Provide the [x, y] coordinate of the cell's center where the given text is located.  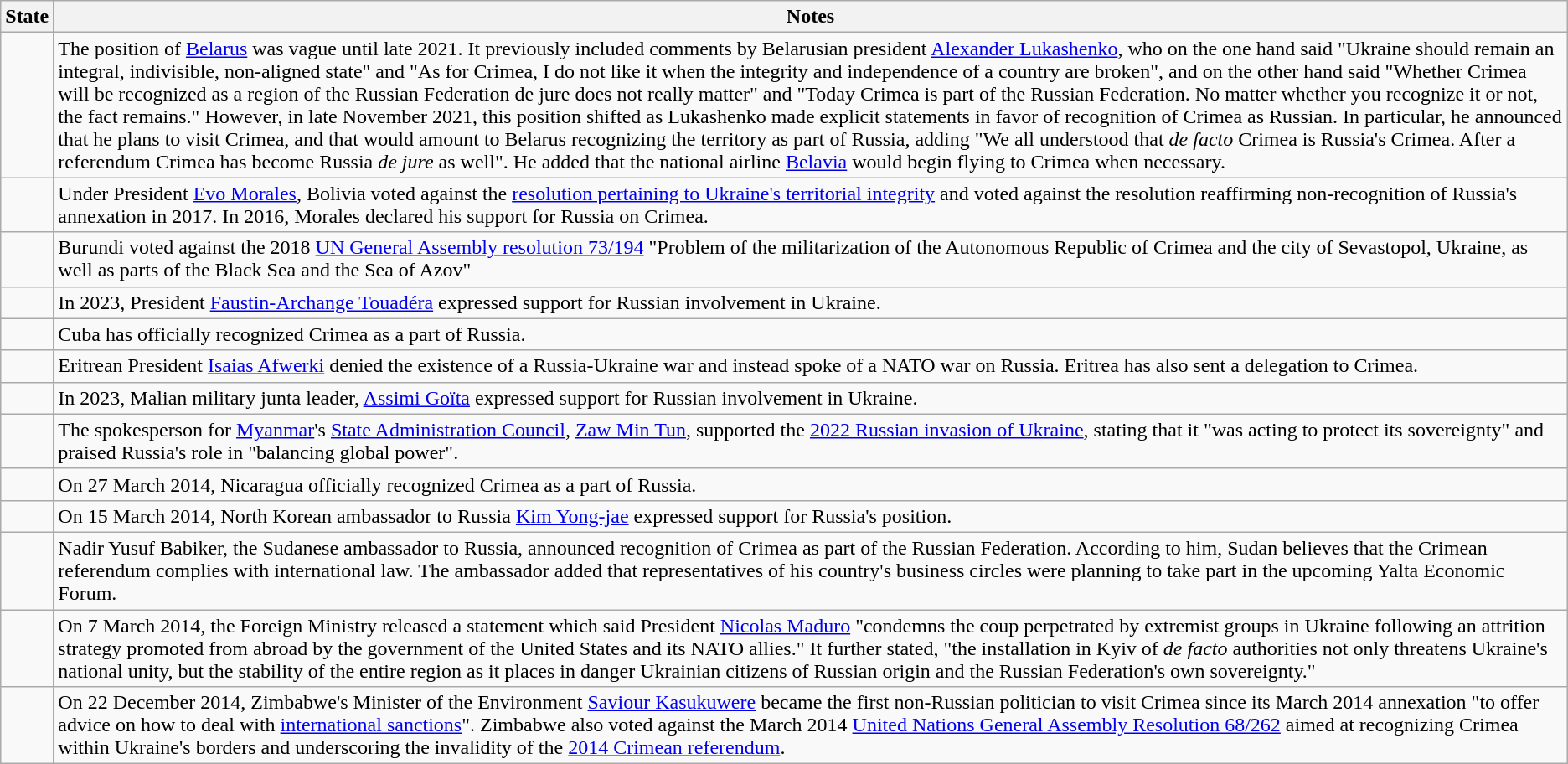
In 2023, Malian military junta leader, Assimi Goïta expressed support for Russian involvement in Ukraine. [811, 398]
On 15 March 2014, North Korean ambassador to Russia Kim Yong-jae expressed support for Russia's position. [811, 516]
On 27 March 2014, Nicaragua officially recognized Crimea as a part of Russia. [811, 484]
State [27, 17]
Cuba has officially recognized Crimea as a part of Russia. [811, 334]
Notes [811, 17]
In 2023, President Faustin-Archange Touadéra expressed support for Russian involvement in Ukraine. [811, 302]
